Locate the cell with the specified text and output its (X, Y) center coordinate. 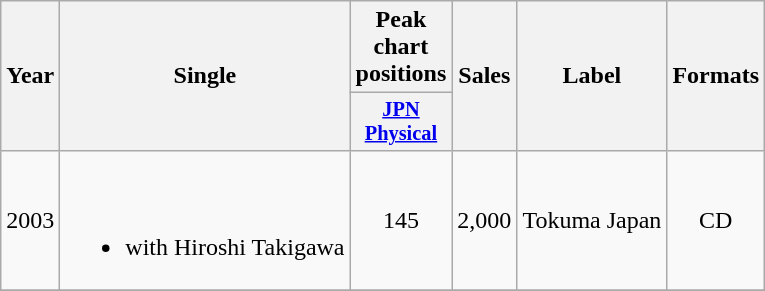
Year (30, 76)
Formats (716, 76)
2,000 (484, 220)
JPNPhysical (401, 122)
Tokuma Japan (592, 220)
Peak chart positions (401, 47)
Sales (484, 76)
with Hiroshi Takigawa (205, 220)
145 (401, 220)
2003 (30, 220)
Label (592, 76)
CD (716, 220)
Single (205, 76)
